Return the (x, y) coordinate for the center point of the cell that contains the specified text.  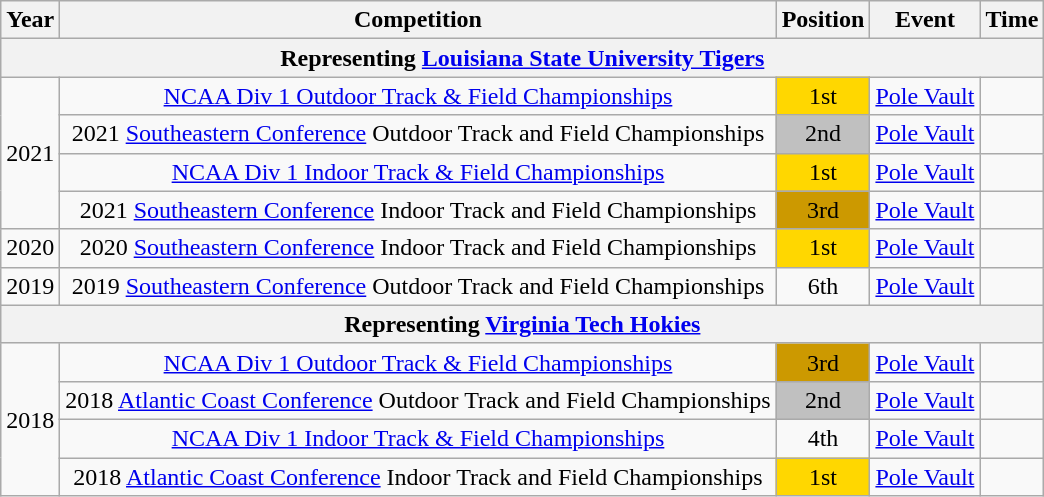
Representing Louisiana State University Tigers (522, 58)
2021 (30, 153)
Time (1012, 20)
6th (823, 286)
2020 Southeastern Conference Indoor Track and Field Championships (418, 248)
2019 (30, 286)
2021 Southeastern Conference Indoor Track and Field Championships (418, 210)
2018 Atlantic Coast Conference Outdoor Track and Field Championships (418, 400)
Event (925, 20)
4th (823, 438)
Competition (418, 20)
2019 Southeastern Conference Outdoor Track and Field Championships (418, 286)
Representing Virginia Tech Hokies (522, 324)
2018 (30, 419)
Position (823, 20)
2020 (30, 248)
2018 Atlantic Coast Conference Indoor Track and Field Championships (418, 477)
2021 Southeastern Conference Outdoor Track and Field Championships (418, 134)
Year (30, 20)
